Capture the cell that displays the provided text and extract its (X, Y) central coordinate. 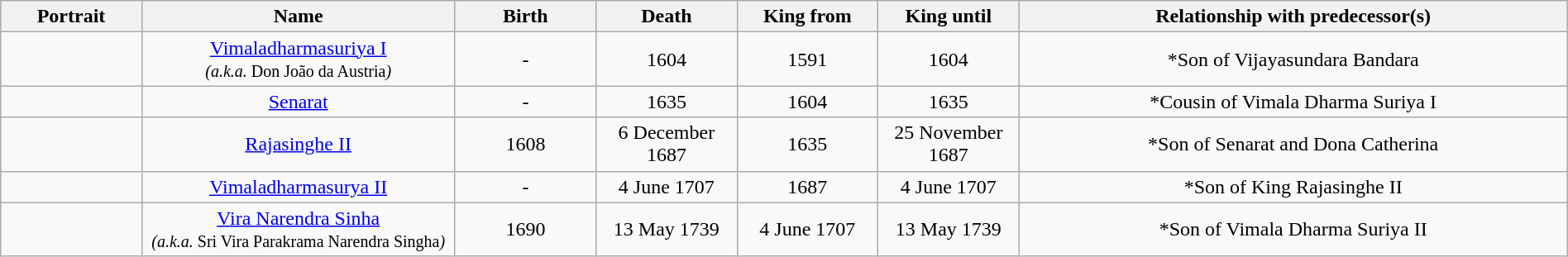
*Cousin of Vimala Dharma Suriya I (1293, 102)
1608 (525, 144)
Vimaladharmasuriya I(a.k.a. Don João da Austria) (298, 59)
Senarat (298, 102)
Vira Narendra Sinha(a.k.a. Sri Vira Parakrama Narendra Singha) (298, 230)
Death (667, 17)
6 December 1687 (667, 144)
1687 (807, 187)
Name (298, 17)
Rajasinghe II (298, 144)
1591 (807, 59)
1690 (525, 230)
Relationship with predecessor(s) (1293, 17)
Vimaladharmasurya II (298, 187)
*Son of Senarat and Dona Catherina (1293, 144)
Portrait (71, 17)
*Son of King Rajasinghe II (1293, 187)
King until (949, 17)
*Son of Vimala Dharma Suriya II (1293, 230)
*Son of Vijayasundara Bandara (1293, 59)
King from (807, 17)
25 November 1687 (949, 144)
Birth (525, 17)
